Find where the given text appears and provide that cell's center as (X, Y) coordinate. 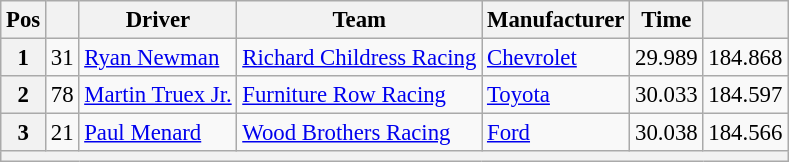
Furniture Row Racing (360, 95)
78 (62, 95)
30.033 (666, 95)
Paul Menard (158, 133)
Toyota (556, 95)
Richard Childress Racing (360, 58)
Ryan Newman (158, 58)
Martin Truex Jr. (158, 95)
21 (62, 133)
30.038 (666, 133)
184.566 (746, 133)
Chevrolet (556, 58)
184.597 (746, 95)
2 (24, 95)
Manufacturer (556, 20)
Driver (158, 20)
Wood Brothers Racing (360, 133)
Team (360, 20)
184.868 (746, 58)
Time (666, 20)
Pos (24, 20)
31 (62, 58)
3 (24, 133)
1 (24, 58)
29.989 (666, 58)
Ford (556, 133)
